Provide the [x, y] coordinate of the cell's center where the given text is located.  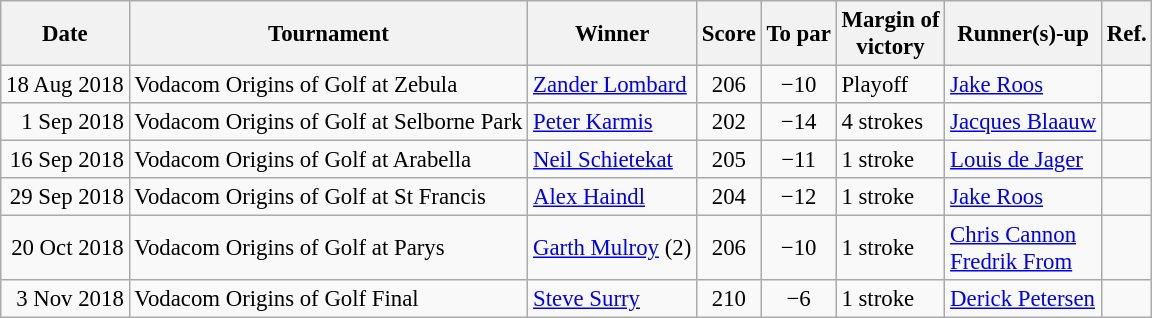
Vodacom Origins of Golf Final [328, 299]
Garth Mulroy (2) [612, 248]
To par [798, 34]
Vodacom Origins of Golf at Selborne Park [328, 122]
Tournament [328, 34]
20 Oct 2018 [65, 248]
1 Sep 2018 [65, 122]
4 strokes [890, 122]
202 [730, 122]
Vodacom Origins of Golf at Parys [328, 248]
Derick Petersen [1024, 299]
210 [730, 299]
Vodacom Origins of Golf at Zebula [328, 85]
Margin ofvictory [890, 34]
Playoff [890, 85]
29 Sep 2018 [65, 197]
204 [730, 197]
Neil Schietekat [612, 160]
18 Aug 2018 [65, 85]
Winner [612, 34]
Louis de Jager [1024, 160]
−6 [798, 299]
3 Nov 2018 [65, 299]
Vodacom Origins of Golf at Arabella [328, 160]
−11 [798, 160]
Ref. [1127, 34]
−14 [798, 122]
205 [730, 160]
Runner(s)-up [1024, 34]
Jacques Blaauw [1024, 122]
Vodacom Origins of Golf at St Francis [328, 197]
16 Sep 2018 [65, 160]
Date [65, 34]
Alex Haindl [612, 197]
−12 [798, 197]
Zander Lombard [612, 85]
Score [730, 34]
Peter Karmis [612, 122]
Steve Surry [612, 299]
Chris Cannon Fredrik From [1024, 248]
